Determine the [x, y] coordinate at the center of the cell enclosing the given text.  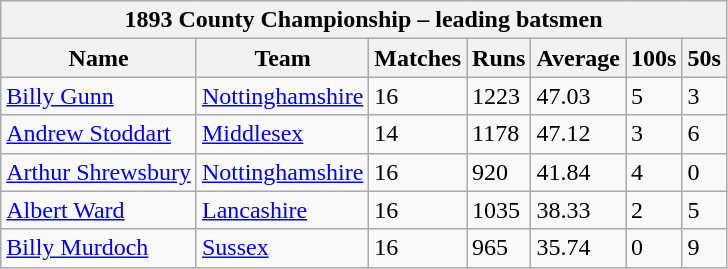
47.03 [578, 96]
Team [282, 58]
Billy Murdoch [99, 248]
Average [578, 58]
Lancashire [282, 210]
2 [654, 210]
41.84 [578, 172]
1893 County Championship – leading batsmen [364, 20]
Arthur Shrewsbury [99, 172]
Middlesex [282, 134]
50s [704, 58]
Albert Ward [99, 210]
1178 [499, 134]
47.12 [578, 134]
14 [418, 134]
6 [704, 134]
4 [654, 172]
100s [654, 58]
9 [704, 248]
Runs [499, 58]
Billy Gunn [99, 96]
Sussex [282, 248]
1035 [499, 210]
38.33 [578, 210]
920 [499, 172]
Name [99, 58]
Andrew Stoddart [99, 134]
Matches [418, 58]
35.74 [578, 248]
1223 [499, 96]
965 [499, 248]
